Identify which cell holds the provided text, then report its (x, y) central coordinate. 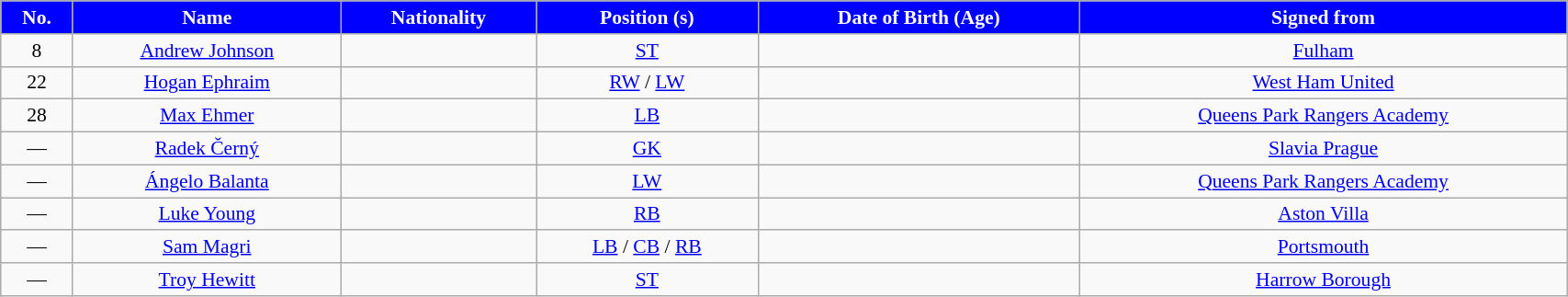
RW / LW (648, 83)
Luke Young (207, 214)
No. (37, 17)
Ángelo Balanta (207, 181)
Harrow Borough (1323, 280)
RB (648, 214)
LB (648, 116)
Signed from (1323, 17)
Aston Villa (1323, 214)
LB / CB / RB (648, 247)
Name (207, 17)
Max Ehmer (207, 116)
West Ham United (1323, 83)
GK (648, 149)
Slavia Prague (1323, 149)
Portsmouth (1323, 247)
28 (37, 116)
Fulham (1323, 51)
8 (37, 51)
Nationality (438, 17)
Radek Černý (207, 149)
22 (37, 83)
Sam Magri (207, 247)
LW (648, 181)
Position (s) (648, 17)
Hogan Ephraim (207, 83)
Date of Birth (Age) (919, 17)
Troy Hewitt (207, 280)
Andrew Johnson (207, 51)
